Locate the cell with the specified text and output its (x, y) center coordinate. 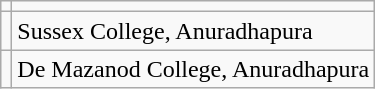
De Mazanod College, Anuradhapura (194, 69)
Sussex College, Anuradhapura (194, 31)
